Capture the cell that displays the provided text and extract its (X, Y) central coordinate. 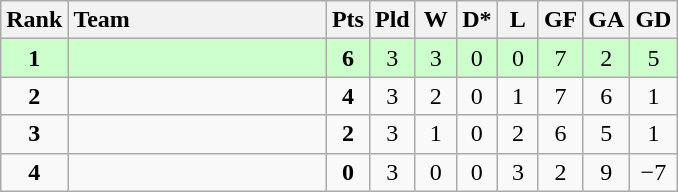
GD (654, 20)
GF (560, 20)
Rank (34, 20)
Pts (348, 20)
Team (198, 20)
W (436, 20)
Pld (392, 20)
−7 (654, 172)
9 (606, 172)
D* (476, 20)
GA (606, 20)
L (518, 20)
